Return the [x, y] coordinate for the center point of the cell that contains the specified text.  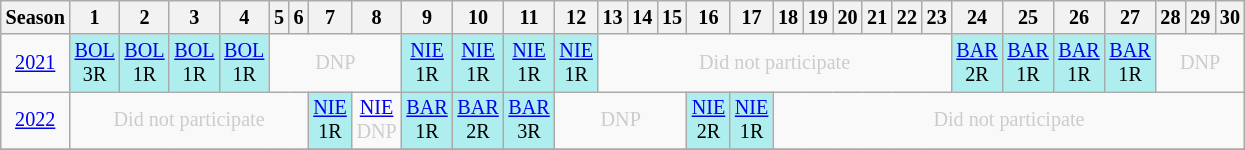
29 [1200, 18]
1 [95, 18]
6 [299, 18]
24 [976, 18]
NIE2R [708, 121]
NIEDNP [377, 121]
12 [576, 18]
2 [145, 18]
13 [613, 18]
5 [279, 18]
16 [708, 18]
2021 [36, 63]
30 [1230, 18]
21 [877, 18]
9 [428, 18]
28 [1171, 18]
10 [478, 18]
2022 [36, 121]
18 [788, 18]
14 [642, 18]
BOL3R [95, 63]
15 [672, 18]
27 [1130, 18]
11 [530, 18]
17 [752, 18]
4 [244, 18]
23 [937, 18]
BAR3R [530, 121]
Season [36, 18]
26 [1080, 18]
19 [818, 18]
8 [377, 18]
22 [907, 18]
20 [848, 18]
3 [194, 18]
25 [1028, 18]
7 [330, 18]
